For the text-containing cell, return its midpoint in (x, y) coordinate format. 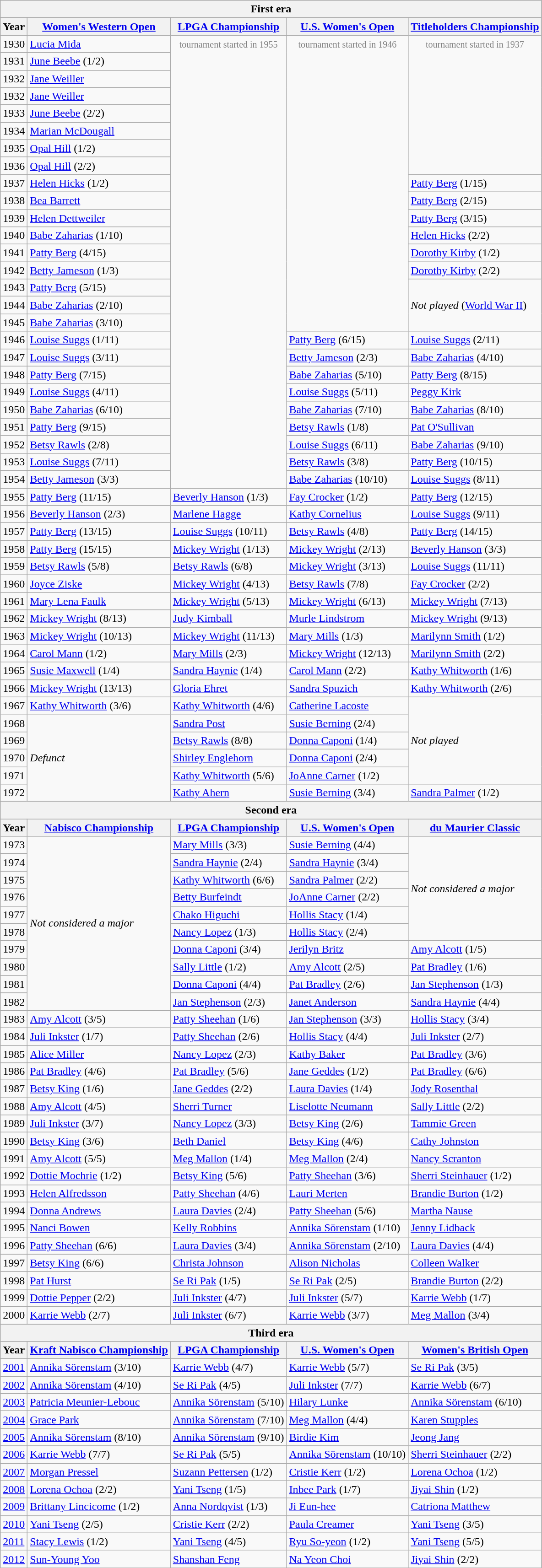
Patty Sheehan (4/6) (228, 1193)
Patty Berg (12/15) (475, 496)
1989 (14, 1124)
Beverly Hanson (3/3) (475, 549)
1947 (14, 357)
Dottie Mochrie (1/2) (99, 1176)
Susie Berning (4/4) (347, 845)
Hollis Stacy (1/4) (347, 915)
1966 (14, 688)
Annika Sörenstam (1/10) (347, 1228)
Lorena Ochoa (1/2) (475, 1472)
Sandra Haynie (4/4) (475, 1002)
Karen Stupples (475, 1420)
Sally Little (1/2) (228, 967)
2011 (14, 1541)
Helen Hicks (1/2) (99, 183)
1973 (14, 845)
Yani Tseng (3/5) (475, 1524)
Annika Sörenstam (3/10) (99, 1368)
Sherri Turner (228, 1106)
Titleholders Championship (475, 27)
Dottie Pepper (2/2) (99, 1298)
Alice Miller (99, 1054)
1938 (14, 200)
Betsy Rawls (4/8) (347, 532)
Second era (271, 810)
1951 (14, 427)
Sandra Post (228, 723)
Yani Tseng (4/5) (228, 1541)
Patty Sheehan (3/6) (347, 1176)
Mickey Wright (8/13) (99, 619)
Karrie Webb (5/7) (347, 1368)
1939 (14, 218)
2000 (14, 1315)
1953 (14, 462)
Pat Bradley (1/6) (475, 967)
1958 (14, 549)
2002 (14, 1385)
Shanshan Feng (228, 1559)
Babe Zaharias (4/10) (475, 357)
Patty Sheehan (6/6) (99, 1245)
Betsy King (2/6) (347, 1124)
1998 (14, 1280)
Patty Berg (11/15) (99, 496)
Betsy Rawls (3/8) (347, 462)
Gloria Ehret (228, 688)
Fay Crocker (2/2) (475, 584)
1935 (14, 148)
1955 (14, 496)
Se Ri Pak (4/5) (228, 1385)
Patty Berg (3/15) (475, 218)
Mary Mills (1/3) (347, 636)
Patricia Meunier-Lebouc (99, 1402)
Marlene Hagge (228, 514)
1996 (14, 1245)
Betsy King (3/6) (99, 1141)
June Beebe (1/2) (99, 61)
Mickey Wright (6/13) (347, 601)
JoAnne Carner (2/2) (347, 897)
2012 (14, 1559)
1999 (14, 1298)
Na Yeon Choi (347, 1559)
2010 (14, 1524)
Pat Bradley (3/6) (475, 1054)
Jerilyn Britz (347, 949)
Juli Inkster (6/7) (228, 1315)
1969 (14, 740)
Bea Barrett (99, 200)
1942 (14, 270)
Suzann Pettersen (1/2) (228, 1472)
2003 (14, 1402)
Betsy Rawls (5/8) (99, 566)
Brittany Lincicome (1/2) (99, 1507)
Mickey Wright (9/13) (475, 619)
Betsy King (5/6) (228, 1176)
Meg Mallon (4/4) (347, 1420)
1975 (14, 880)
1946 (14, 340)
Dorothy Kirby (2/2) (475, 270)
Susie Berning (2/4) (347, 723)
Mickey Wright (1/13) (228, 549)
1995 (14, 1228)
Jiyai Shin (1/2) (475, 1489)
1972 (14, 793)
2001 (14, 1368)
Jan Stephenson (2/3) (228, 1002)
Patty Berg (9/15) (99, 427)
Fay Crocker (1/2) (347, 496)
Jiyai Shin (2/2) (475, 1559)
Jody Rosenthal (475, 1089)
Kathy Whitworth (5/6) (228, 776)
Babe Zaharias (9/10) (475, 444)
Donna Caponi (2/4) (347, 758)
Sun-Young Yoo (99, 1559)
Carol Mann (2/2) (347, 671)
Jan Stephenson (3/3) (347, 1019)
Annika Sörenstam (6/10) (475, 1402)
Pat Bradley (2/6) (347, 984)
Christa Johnson (228, 1263)
Lucia Mida (99, 44)
1986 (14, 1072)
Babe Zaharias (3/10) (99, 323)
Amy Alcott (4/5) (99, 1106)
1943 (14, 288)
Stacy Lewis (1/2) (99, 1541)
Marian McDougall (99, 131)
Betsy Rawls (2/8) (99, 444)
2006 (14, 1455)
Karrie Webb (2/7) (99, 1315)
Murle Lindstrom (347, 619)
1936 (14, 166)
Hollis Stacy (2/4) (347, 932)
Paula Creamer (347, 1524)
Juli Inkster (5/7) (347, 1298)
Betty Burfeindt (228, 897)
Kathy Whitworth (6/6) (228, 880)
Susie Berning (3/4) (347, 793)
Donna Caponi (4/4) (228, 984)
Marilynn Smith (1/2) (475, 636)
Patty Berg (8/15) (475, 375)
Babe Zaharias (2/10) (99, 305)
Janet Anderson (347, 1002)
du Maurier Classic (475, 828)
1960 (14, 584)
2009 (14, 1507)
1957 (14, 532)
Patty Berg (2/15) (475, 200)
Beverly Hanson (1/3) (228, 496)
Juli Inkster (1/7) (99, 1036)
Sherri Steinhauer (2/2) (475, 1455)
Judy Kimball (228, 619)
Sherri Steinhauer (1/2) (475, 1176)
Louise Suggs (7/11) (99, 462)
Mary Lena Faulk (99, 601)
1933 (14, 113)
Annika Sörenstam (2/10) (347, 1245)
Women's British Open (475, 1350)
Mickey Wright (13/13) (99, 688)
Patty Berg (13/15) (99, 532)
Betsy Rawls (8/8) (228, 740)
Mickey Wright (3/13) (347, 566)
Betsy King (4/6) (347, 1141)
Nancy Scranton (475, 1158)
Kathy Whitworth (4/6) (228, 706)
Se Ri Pak (1/5) (228, 1280)
Hilary Lunke (347, 1402)
Not played (475, 740)
Donna Caponi (3/4) (228, 949)
1959 (14, 566)
Juli Inkster (2/7) (475, 1036)
Pat Bradley (5/6) (228, 1072)
1952 (14, 444)
1937 (14, 183)
Brandie Burton (1/2) (475, 1193)
1987 (14, 1089)
Patty Berg (1/15) (475, 183)
Patty Berg (14/15) (475, 532)
1930 (14, 44)
Louise Suggs (10/11) (228, 532)
Martha Nause (475, 1211)
1967 (14, 706)
Annika Sörenstam (7/10) (228, 1420)
1950 (14, 410)
Karrie Webb (3/7) (347, 1315)
Betty Jameson (1/3) (99, 270)
Donna Andrews (99, 1211)
Kelly Robbins (228, 1228)
Opal Hill (1/2) (99, 148)
Patty Berg (10/15) (475, 462)
1941 (14, 253)
2007 (14, 1472)
Joyce Ziske (99, 584)
2004 (14, 1420)
Betty Jameson (3/3) (99, 479)
Jeong Jang (475, 1437)
JoAnne Carner (1/2) (347, 776)
Sandra Haynie (1/4) (228, 671)
1984 (14, 1036)
Babe Zaharias (5/10) (347, 375)
Karrie Webb (6/7) (475, 1385)
Amy Alcott (2/5) (347, 967)
Karrie Webb (4/7) (228, 1368)
Juli Inkster (3/7) (99, 1124)
1997 (14, 1263)
Helen Alfredsson (99, 1193)
1988 (14, 1106)
1963 (14, 636)
1982 (14, 1002)
Tammie Green (475, 1124)
Patty Berg (5/15) (99, 288)
Babe Zaharias (7/10) (347, 410)
Women's Western Open (99, 27)
1979 (14, 949)
Nabisco Championship (99, 828)
Donna Caponi (1/4) (347, 740)
Jane Geddes (2/2) (228, 1089)
1985 (14, 1054)
1990 (14, 1141)
1964 (14, 653)
Babe Zaharias (10/10) (347, 479)
Laura Davies (2/4) (228, 1211)
Anna Nordqvist (1/3) (228, 1507)
Catriona Matthew (475, 1507)
Meg Mallon (2/4) (347, 1158)
1949 (14, 392)
Kathy Baker (347, 1054)
1983 (14, 1019)
1961 (14, 601)
Catherine Lacoste (347, 706)
Patty Berg (7/15) (99, 375)
Mickey Wright (4/13) (228, 584)
1956 (14, 514)
Patty Berg (4/15) (99, 253)
1976 (14, 897)
Patty Sheehan (2/6) (228, 1036)
1940 (14, 236)
Louise Suggs (5/11) (347, 392)
Defunct (99, 758)
1977 (14, 915)
Susie Maxwell (1/4) (99, 671)
1948 (14, 375)
Kraft Nabisco Championship (99, 1350)
1931 (14, 61)
Mickey Wright (2/13) (347, 549)
Annika Sörenstam (5/10) (228, 1402)
Louise Suggs (8/11) (475, 479)
Cristie Kerr (2/2) (228, 1524)
Yani Tseng (5/5) (475, 1541)
Se Ri Pak (5/5) (228, 1455)
Babe Zaharias (8/10) (475, 410)
1980 (14, 967)
tournament started in 1946 (347, 183)
1993 (14, 1193)
Jenny Lidback (475, 1228)
Amy Alcott (1/5) (475, 949)
Hollis Stacy (3/4) (475, 1019)
Inbee Park (1/7) (347, 1489)
Betsy King (1/6) (99, 1089)
Jan Stephenson (1/3) (475, 984)
Birdie Kim (347, 1437)
Cristie Kerr (1/2) (347, 1472)
Babe Zaharias (6/10) (99, 410)
Louise Suggs (11/11) (475, 566)
Cathy Johnston (475, 1141)
2008 (14, 1489)
Louise Suggs (2/11) (475, 340)
Annika Sörenstam (4/10) (99, 1385)
Louise Suggs (6/11) (347, 444)
Sandra Spuzich (347, 688)
Dorothy Kirby (1/2) (475, 253)
Patty Berg (15/15) (99, 549)
Patty Sheehan (5/6) (347, 1211)
Annika Sörenstam (9/10) (228, 1437)
Annika Sörenstam (8/10) (99, 1437)
1971 (14, 776)
Se Ri Pak (2/5) (347, 1280)
Morgan Pressel (99, 1472)
Betsy King (6/6) (99, 1263)
Jane Geddes (1/2) (347, 1072)
Pat O'Sullivan (475, 427)
Not played (World War II) (475, 305)
1934 (14, 131)
Amy Alcott (3/5) (99, 1019)
tournament started in 1937 (475, 105)
Lorena Ochoa (2/2) (99, 1489)
Amy Alcott (5/5) (99, 1158)
Nanci Bowen (99, 1228)
Liselotte Neumann (347, 1106)
Pat Hurst (99, 1280)
1965 (14, 671)
Kathy Whitworth (1/6) (475, 671)
Sandra Haynie (3/4) (347, 862)
Juli Inkster (4/7) (228, 1298)
Sandra Palmer (1/2) (475, 793)
Yani Tseng (1/5) (228, 1489)
Betsy Rawls (7/8) (347, 584)
Sally Little (2/2) (475, 1106)
Louise Suggs (1/11) (99, 340)
Chako Higuchi (228, 915)
Louise Suggs (4/11) (99, 392)
Nancy Lopez (2/3) (228, 1054)
1944 (14, 305)
Laura Davies (1/4) (347, 1089)
Sandra Palmer (2/2) (347, 880)
Mickey Wright (10/13) (99, 636)
Kathy Whitworth (2/6) (475, 688)
Ryu So-yeon (1/2) (347, 1541)
Nancy Lopez (1/3) (228, 932)
Karrie Webb (7/7) (99, 1455)
1962 (14, 619)
Pat Bradley (6/6) (475, 1072)
Alison Nicholas (347, 1263)
Betsy Rawls (6/8) (228, 566)
Mary Mills (2/3) (228, 653)
Se Ri Pak (3/5) (475, 1368)
Grace Park (99, 1420)
tournament started in 1955 (228, 262)
Mickey Wright (11/13) (228, 636)
Colleen Walker (475, 1263)
Kathy Whitworth (3/6) (99, 706)
1974 (14, 862)
Mary Mills (3/3) (228, 845)
Peggy Kirk (475, 392)
Meg Mallon (3/4) (475, 1315)
Karrie Webb (1/7) (475, 1298)
Beth Daniel (228, 1141)
Louise Suggs (3/11) (99, 357)
Marilynn Smith (2/2) (475, 653)
Beverly Hanson (2/3) (99, 514)
Third era (271, 1333)
Hollis Stacy (4/4) (347, 1036)
2005 (14, 1437)
Betsy Rawls (1/8) (347, 427)
Laura Davies (3/4) (228, 1245)
Opal Hill (2/2) (99, 166)
Louise Suggs (9/11) (475, 514)
Nancy Lopez (3/3) (228, 1124)
Kathy Cornelius (347, 514)
Patty Berg (6/15) (347, 340)
1968 (14, 723)
Shirley Englehorn (228, 758)
1981 (14, 984)
Mickey Wright (7/13) (475, 601)
Lauri Merten (347, 1193)
1954 (14, 479)
First era (271, 9)
Ji Eun-hee (347, 1507)
June Beebe (2/2) (99, 113)
Babe Zaharias (1/10) (99, 236)
Yani Tseng (2/5) (99, 1524)
Patty Sheehan (1/6) (228, 1019)
Carol Mann (1/2) (99, 653)
Meg Mallon (1/4) (228, 1158)
1994 (14, 1211)
Pat Bradley (4/6) (99, 1072)
Betty Jameson (2/3) (347, 357)
1991 (14, 1158)
Mickey Wright (5/13) (228, 601)
Sandra Haynie (2/4) (228, 862)
Helen Dettweiler (99, 218)
1970 (14, 758)
Mickey Wright (12/13) (347, 653)
1978 (14, 932)
1945 (14, 323)
Helen Hicks (2/2) (475, 236)
Brandie Burton (2/2) (475, 1280)
Laura Davies (4/4) (475, 1245)
Annika Sörenstam (10/10) (347, 1455)
1992 (14, 1176)
Kathy Ahern (228, 793)
Juli Inkster (7/7) (347, 1385)
